Identify which cell holds the provided text, then report its (X, Y) central coordinate. 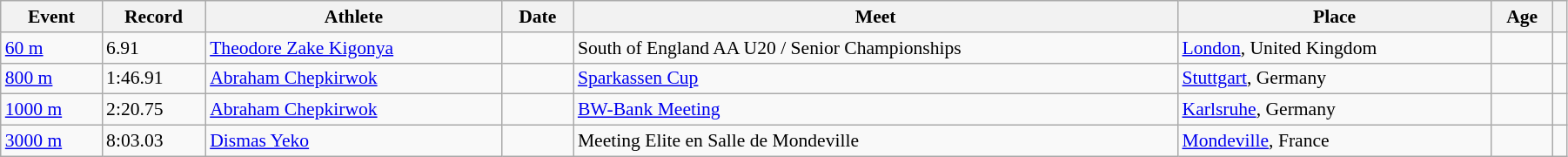
2:20.75 (153, 110)
Age (1523, 17)
Meet (875, 17)
Place (1334, 17)
Athlete (353, 17)
1000 m (51, 110)
Mondeville, France (1334, 141)
Date (538, 17)
60 m (51, 48)
South of England AA U20 / Senior Championships (875, 48)
Sparkassen Cup (875, 78)
Stuttgart, Germany (1334, 78)
6.91 (153, 48)
Event (51, 17)
Record (153, 17)
Meeting Elite en Salle de Mondeville (875, 141)
Karlsruhe, Germany (1334, 110)
BW-Bank Meeting (875, 110)
1:46.91 (153, 78)
Dismas Yeko (353, 141)
8:03.03 (153, 141)
London, United Kingdom (1334, 48)
800 m (51, 78)
3000 m (51, 141)
Theodore Zake Kigonya (353, 48)
